Pinpoint the cell where the given text exists, returning its [x, y] midpoint coordinate. 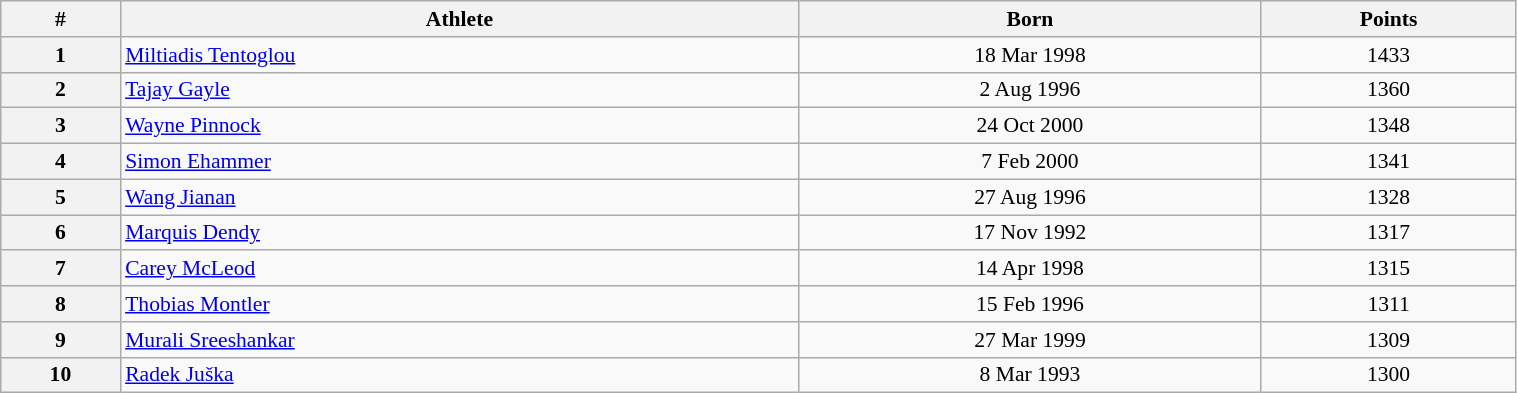
8 [60, 304]
Marquis Dendy [460, 233]
Miltiadis Tentoglou [460, 55]
Simon Ehammer [460, 162]
Born [1030, 19]
Wang Jianan [460, 197]
1328 [1388, 197]
8 Mar 1993 [1030, 375]
27 Aug 1996 [1030, 197]
9 [60, 340]
1341 [1388, 162]
Athlete [460, 19]
7 Feb 2000 [1030, 162]
1309 [1388, 340]
17 Nov 1992 [1030, 233]
2 Aug 1996 [1030, 90]
1433 [1388, 55]
18 Mar 1998 [1030, 55]
1311 [1388, 304]
7 [60, 269]
2 [60, 90]
1300 [1388, 375]
3 [60, 126]
Carey McLeod [460, 269]
# [60, 19]
1 [60, 55]
Thobias Montler [460, 304]
1317 [1388, 233]
Tajay Gayle [460, 90]
Radek Juška [460, 375]
4 [60, 162]
14 Apr 1998 [1030, 269]
15 Feb 1996 [1030, 304]
10 [60, 375]
5 [60, 197]
1348 [1388, 126]
1360 [1388, 90]
1315 [1388, 269]
Murali Sreeshankar [460, 340]
27 Mar 1999 [1030, 340]
24 Oct 2000 [1030, 126]
Points [1388, 19]
Wayne Pinnock [460, 126]
6 [60, 233]
